Return (X, Y) of the center of cell containing provided text 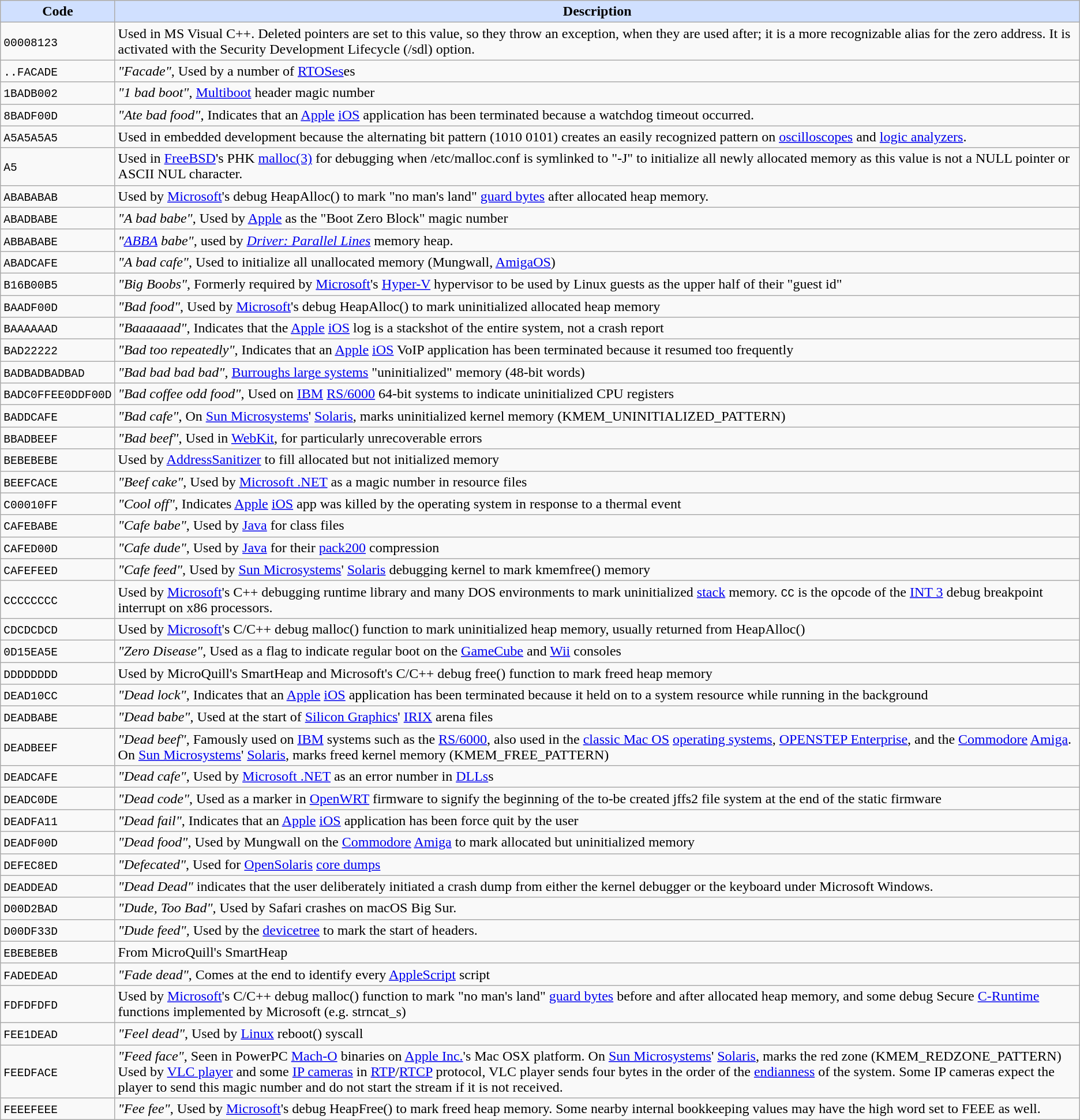
"Bad beef", Used in WebKit, for particularly unrecoverable errors (597, 438)
DEFEC8ED (58, 864)
"Cafe babe", Used by Java for class files (597, 526)
Used by AddressSanitizer to fill allocated but not initialized memory (597, 460)
"Dead fail", Indicates that an Apple iOS application has been force quit by the user (597, 821)
0D15EA5E (58, 651)
"Dead food", Used by Mungwall on the Commodore Amiga to mark allocated but uninitialized memory (597, 842)
"Bad too repeatedly", Indicates that an Apple iOS VoIP application has been terminated because it resumed too frequently (597, 350)
"Cafe feed", Used by Sun Microsystems' Solaris debugging kernel to mark kmemfree() memory (597, 570)
DEADCAFE (58, 777)
"Dude, Too Bad", Used by Safari crashes on macOS Big Sur. (597, 908)
FEEEFEEE (58, 1109)
"Ate bad food", Indicates that an Apple iOS application has been terminated because a watchdog timeout occurred. (597, 115)
"ABBA babe", used by Driver: Parallel Lines memory heap. (597, 240)
8BADF00D (58, 115)
"Dead cafe", Used by Microsoft .NET as an error number in DLLss (597, 777)
Used by MicroQuill's SmartHeap and Microsoft's C/C++ debug free() function to mark freed heap memory (597, 673)
"A bad cafe", Used to initialize all unallocated memory (Mungwall, AmigaOS) (597, 262)
BBADBEEF (58, 438)
"Bad bad bad bad", Burroughs large systems "uninitialized" memory (48-bit words) (597, 372)
CAFED00D (58, 548)
"Bad food", Used by Microsoft's debug HeapAlloc() to mark uninitialized allocated heap memory (597, 306)
"Cafe dude", Used by Java for their pack200 compression (597, 548)
D00DF33D (58, 930)
FEE1DEAD (58, 1033)
"Cool off", Indicates Apple iOS app was killed by the operating system in response to a thermal event (597, 504)
D00D2BAD (58, 908)
FEEDFACE (58, 1071)
ABADBABE (58, 218)
"1 bad boot", Multiboot header magic number (597, 93)
..FACADE (58, 71)
FDFDFDFD (58, 1004)
BADBADBADBAD (58, 372)
"Big Boobs", Formerly required by Microsoft's Hyper-V hypervisor to be used by Linux guests as the upper half of their "guest id" (597, 284)
"A bad babe", Used by Apple as the "Boot Zero Block" magic number (597, 218)
Description (597, 12)
"Dead code", Used as a marker in OpenWRT firmware to signify the beginning of the to-be created jffs2 file system at the end of the static firmware (597, 799)
"Dead lock", Indicates that an Apple iOS application has been terminated because it held on to a system resource while running in the background (597, 695)
BEEFCACE (58, 482)
BAD22222 (58, 350)
EBEBEBEB (58, 952)
C00010FF (58, 504)
CAFEBABE (58, 526)
DEADDEAD (58, 886)
BADC0FFEE0DDF00D (58, 394)
"Dead babe", Used at the start of Silicon Graphics' IRIX arena files (597, 717)
Used by Microsoft's C/C++ debug malloc() function to mark uninitialized heap memory, usually returned from HeapAlloc() (597, 629)
CCCCCCCC (58, 599)
DEADBEEF (58, 747)
00008123 (58, 42)
A5 (58, 166)
BADDCAFE (58, 416)
"Baaaaaad", Indicates that the Apple iOS log is a stackshot of the entire system, not a crash report (597, 328)
"Dead Dead" indicates that the user deliberately initiated a crash dump from either the kernel debugger or the keyboard under Microsoft Windows. (597, 886)
Code (58, 12)
"Facade", Used by a number of RTOSeses (597, 71)
B16B00B5 (58, 284)
DEADF00D (58, 842)
CAFEFEED (58, 570)
DEADBABE (58, 717)
1BADB002 (58, 93)
"Dude feed", Used by the devicetree to mark the start of headers. (597, 930)
DEADFA11 (58, 821)
"Bad coffee odd food", Used on IBM RS/6000 64-bit systems to indicate uninitialized CPU registers (597, 394)
Used by Microsoft's debug HeapAlloc() to mark "no man's land" guard bytes after allocated heap memory. (597, 196)
From MicroQuill's SmartHeap (597, 952)
"Defecated", Used for OpenSolaris core dumps (597, 864)
DEADC0DE (58, 799)
ABBABABE (58, 240)
"Beef cake", Used by Microsoft .NET as a magic number in resource files (597, 482)
DEAD10CC (58, 695)
BAAAAAAD (58, 328)
BEBEBEBE (58, 460)
FADEDEAD (58, 974)
ABABABAB (58, 196)
ABADCAFE (58, 262)
"Bad cafe", On Sun Microsystems' Solaris, marks uninitialized kernel memory (KMEM_UNINITIALIZED_PATTERN) (597, 416)
DDDDDDDD (58, 673)
CDCDCDCD (58, 629)
"Feel dead", Used by Linux reboot() syscall (597, 1033)
BAADF00D (58, 306)
"Fade dead", Comes at the end to identify every AppleScript script (597, 974)
A5A5A5A5 (58, 137)
"Zero Disease", Used as a flag to indicate regular boot on the GameCube and Wii consoles (597, 651)
